Identify which cell holds the provided text, then report its (x, y) central coordinate. 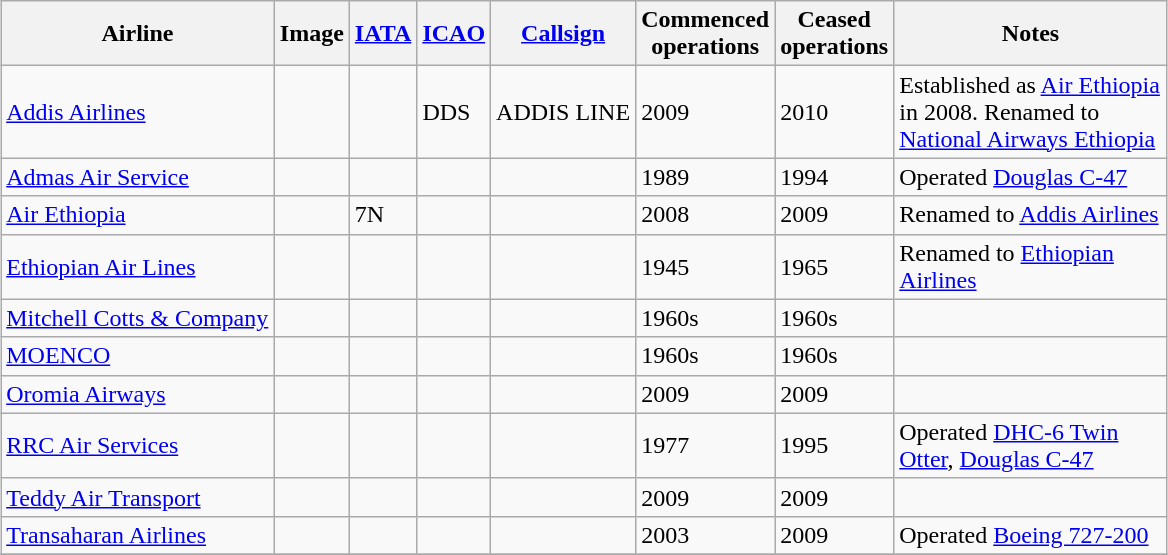
Teddy Air Transport (138, 497)
Ceasedoperations (834, 34)
Transaharan Airlines (138, 535)
IATA (383, 34)
Notes (1031, 34)
DDS (454, 112)
2003 (706, 535)
ADDIS LINE (564, 112)
Callsign (564, 34)
Airline (138, 34)
1945 (706, 266)
MOENCO (138, 356)
2008 (706, 215)
Admas Air Service (138, 177)
Established as Air Ethiopia in 2008. Renamed to National Airways Ethiopia (1031, 112)
2010 (834, 112)
Operated Douglas C-47 (1031, 177)
Mitchell Cotts & Company (138, 318)
Addis Airlines (138, 112)
1989 (706, 177)
RRC Air Services (138, 446)
Renamed to Addis Airlines (1031, 215)
Renamed to Ethiopian Airlines (1031, 266)
Air Ethiopia (138, 215)
1994 (834, 177)
Image (312, 34)
Operated Boeing 727-200 (1031, 535)
Commencedoperations (706, 34)
Oromia Airways (138, 394)
Ethiopian Air Lines (138, 266)
1977 (706, 446)
Operated DHC-6 Twin Otter, Douglas C-47 (1031, 446)
1995 (834, 446)
ICAO (454, 34)
1965 (834, 266)
7N (383, 215)
